Determine the (X, Y) coordinate at the center of the cell enclosing the given text.  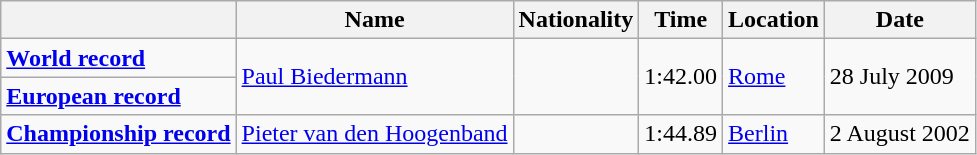
1:44.89 (681, 134)
European record (118, 96)
Name (374, 20)
2 August 2002 (900, 134)
Location (774, 20)
28 July 2009 (900, 77)
Nationality (576, 20)
World record (118, 58)
Time (681, 20)
Pieter van den Hoogenband (374, 134)
Championship record (118, 134)
Paul Biedermann (374, 77)
Rome (774, 77)
Date (900, 20)
Berlin (774, 134)
1:42.00 (681, 77)
